Pinpoint the cell where the given text exists, returning its [X, Y] midpoint coordinate. 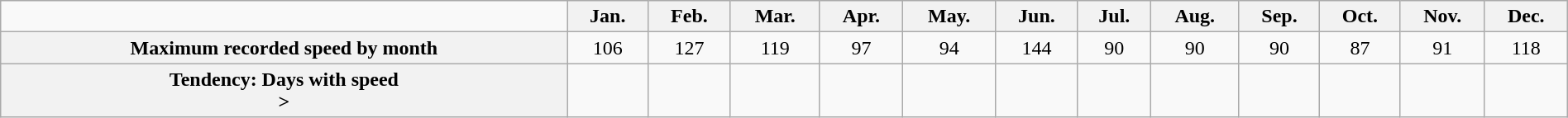
Aug. [1194, 17]
Tendency: Days with speed> [284, 91]
Sep. [1279, 17]
Maximum recorded speed by month [284, 48]
118 [1526, 48]
Dec. [1526, 17]
Feb. [690, 17]
87 [1360, 48]
May. [949, 17]
91 [1442, 48]
127 [690, 48]
Jan. [607, 17]
144 [1037, 48]
Mar. [775, 17]
Apr. [862, 17]
Jul. [1114, 17]
119 [775, 48]
97 [862, 48]
Oct. [1360, 17]
Jun. [1037, 17]
Nov. [1442, 17]
106 [607, 48]
94 [949, 48]
